For the text-containing cell, return its midpoint in (x, y) coordinate format. 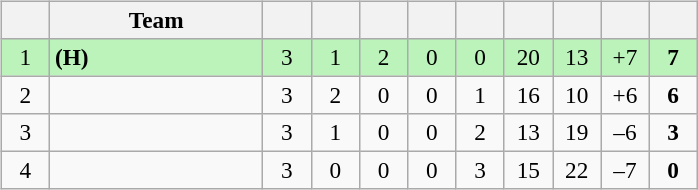
7 (673, 57)
+7 (625, 57)
15 (528, 171)
–6 (625, 133)
6 (673, 95)
4 (25, 171)
16 (528, 95)
20 (528, 57)
Team (156, 20)
+6 (625, 95)
22 (576, 171)
10 (576, 95)
19 (576, 133)
(H) (156, 57)
–7 (625, 171)
